Capture the cell that displays the provided text and extract its (x, y) central coordinate. 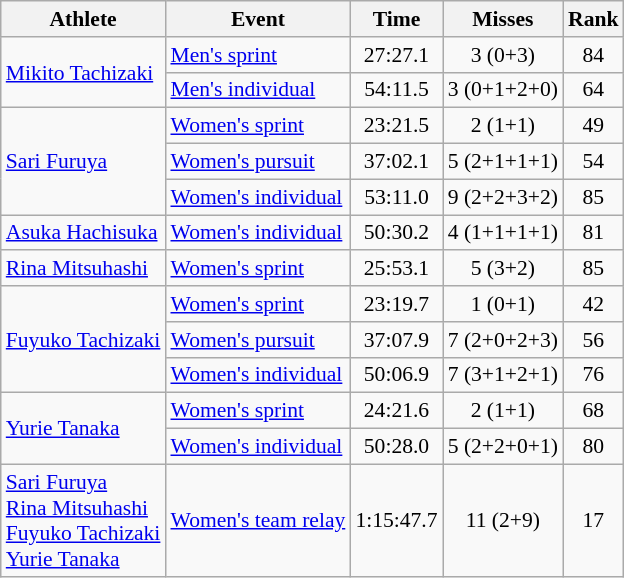
54:11.5 (396, 90)
Mikito Tachizaki (84, 72)
Time (396, 19)
56 (594, 340)
50:28.0 (396, 447)
5 (3+2) (503, 269)
Misses (503, 19)
5 (2+1+1+1) (503, 162)
49 (594, 126)
Women's team relay (258, 520)
80 (594, 447)
53:11.0 (396, 197)
50:30.2 (396, 233)
25:53.1 (396, 269)
Fuyuko Tachizaki (84, 340)
81 (594, 233)
Sari Furuya (84, 162)
37:02.1 (396, 162)
42 (594, 304)
24:21.6 (396, 411)
Men's sprint (258, 55)
3 (0+3) (503, 55)
Men's individual (258, 90)
3 (0+1+2+0) (503, 90)
Athlete (84, 19)
9 (2+2+3+2) (503, 197)
1:15:47.7 (396, 520)
23:19.7 (396, 304)
17 (594, 520)
1 (0+1) (503, 304)
7 (3+1+2+1) (503, 375)
23:21.5 (396, 126)
50:06.9 (396, 375)
64 (594, 90)
68 (594, 411)
84 (594, 55)
Rina Mitsuhashi (84, 269)
11 (2+9) (503, 520)
76 (594, 375)
54 (594, 162)
Yurie Tanaka (84, 428)
4 (1+1+1+1) (503, 233)
Asuka Hachisuka (84, 233)
37:07.9 (396, 340)
Event (258, 19)
7 (2+0+2+3) (503, 340)
Rank (594, 19)
5 (2+2+0+1) (503, 447)
27:27.1 (396, 55)
Sari FuruyaRina MitsuhashiFuyuko TachizakiYurie Tanaka (84, 520)
